Pinpoint the cell where the given text exists, returning its (X, Y) midpoint coordinate. 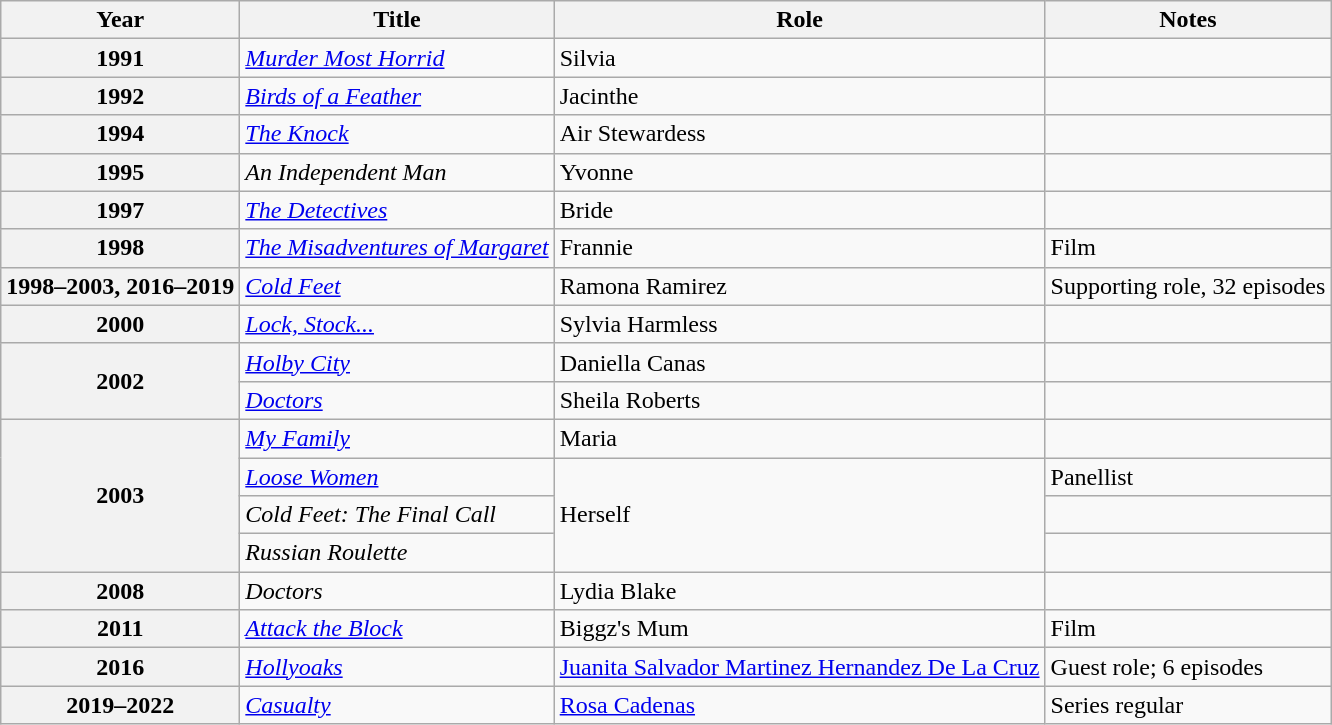
2016 (120, 667)
Cold Feet (397, 286)
Supporting role, 32 episodes (1188, 286)
1998–2003, 2016–2019 (120, 286)
Biggz's Mum (800, 629)
1994 (120, 134)
1992 (120, 96)
2011 (120, 629)
Herself (800, 515)
2002 (120, 381)
Lock, Stock... (397, 324)
1991 (120, 58)
Year (120, 20)
Cold Feet: The Final Call (397, 515)
Air Stewardess (800, 134)
Holby City (397, 362)
Juanita Salvador Martinez Hernandez De La Cruz (800, 667)
Casualty (397, 705)
Silvia (800, 58)
Series regular (1188, 705)
Notes (1188, 20)
Title (397, 20)
2019–2022 (120, 705)
2000 (120, 324)
My Family (397, 438)
2003 (120, 495)
The Knock (397, 134)
Bride (800, 210)
Sheila Roberts (800, 400)
Sylvia Harmless (800, 324)
Role (800, 20)
Yvonne (800, 172)
Guest role; 6 episodes (1188, 667)
Maria (800, 438)
Lydia Blake (800, 591)
Ramona Ramirez (800, 286)
1995 (120, 172)
Jacinthe (800, 96)
The Misadventures of Margaret (397, 248)
Daniella Canas (800, 362)
Loose Women (397, 477)
Attack the Block (397, 629)
1998 (120, 248)
Birds of a Feather (397, 96)
An Independent Man (397, 172)
1997 (120, 210)
Murder Most Horrid (397, 58)
Panellist (1188, 477)
2008 (120, 591)
Hollyoaks (397, 667)
Frannie (800, 248)
Rosa Cadenas (800, 705)
The Detectives (397, 210)
Russian Roulette (397, 553)
